Detect which cell encompasses the target text, then output its [x, y] center coordinate. 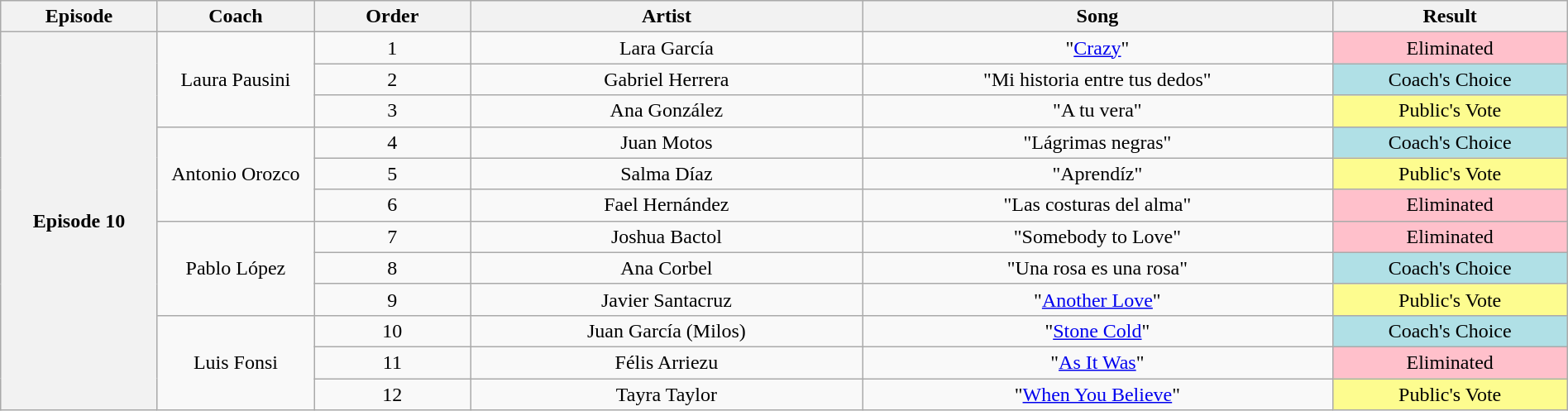
5 [392, 174]
9 [392, 299]
Javier Santacruz [667, 299]
"When You Believe" [1097, 394]
"Una rosa es una rosa" [1097, 268]
"Mi historia entre tus dedos" [1097, 79]
Joshua Bactol [667, 237]
Order [392, 17]
4 [392, 142]
Pablo López [235, 268]
Laura Pausini [235, 79]
7 [392, 237]
Artist [667, 17]
Luis Fonsi [235, 362]
"As It Was" [1097, 362]
11 [392, 362]
8 [392, 268]
Lara García [667, 48]
6 [392, 205]
12 [392, 394]
"Another Love" [1097, 299]
"Somebody to Love" [1097, 237]
"Las costuras del alma" [1097, 205]
2 [392, 79]
Ana Corbel [667, 268]
Fael Hernández [667, 205]
Gabriel Herrera [667, 79]
"Aprendíz" [1097, 174]
Ana González [667, 111]
Tayra Taylor [667, 394]
Episode [79, 17]
10 [392, 331]
Result [1450, 17]
1 [392, 48]
Coach [235, 17]
Antonio Orozco [235, 174]
Juan García (Milos) [667, 331]
"Stone Cold" [1097, 331]
Salma Díaz [667, 174]
Song [1097, 17]
"Crazy" [1097, 48]
Episode 10 [79, 222]
Félis Arriezu [667, 362]
3 [392, 111]
"Lágrimas negras" [1097, 142]
Juan Motos [667, 142]
"A tu vera" [1097, 111]
